Search for the cell housing the specified text and yield its [x, y] center coordinate. 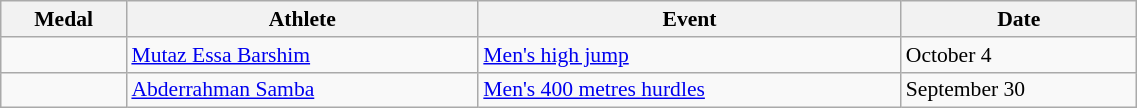
Mutaz Essa Barshim [302, 55]
Men's 400 metres hurdles [689, 90]
Athlete [302, 19]
Date [1019, 19]
Abderrahman Samba [302, 90]
Men's high jump [689, 55]
October 4 [1019, 55]
Event [689, 19]
September 30 [1019, 90]
Medal [64, 19]
